Extract the (x, y) coordinate from the center of the cell holding the provided text.  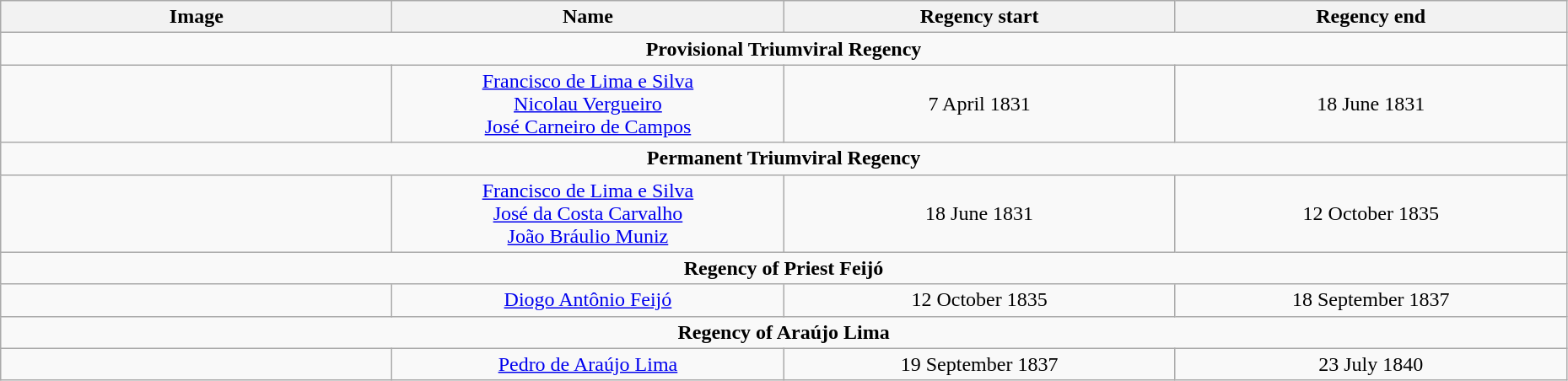
Regency end (1371, 17)
23 July 1840 (1371, 364)
Francisco de Lima e SilvaJosé da Costa CarvalhoJoão Bráulio Muniz (588, 213)
7 April 1831 (979, 104)
19 September 1837 (979, 364)
Image (197, 17)
Pedro de Araújo Lima (588, 364)
Permanent Triumviral Regency (784, 158)
Name (588, 17)
Regency start (979, 17)
Diogo Antônio Feijó (588, 300)
Regency of Araújo Lima (784, 332)
Regency of Priest Feijó (784, 268)
18 September 1837 (1371, 300)
Provisional Triumviral Regency (784, 49)
Francisco de Lima e SilvaNicolau VergueiroJosé Carneiro de Campos (588, 104)
